Return the [X, Y] coordinate for the center point of the cell that contains the specified text.  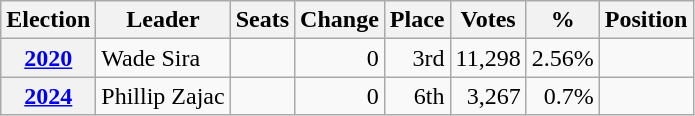
11,298 [488, 58]
6th [417, 96]
% [562, 20]
Leader [163, 20]
2024 [48, 96]
Phillip Zajac [163, 96]
3rd [417, 58]
2020 [48, 58]
Election [48, 20]
Votes [488, 20]
3,267 [488, 96]
Seats [262, 20]
0.7% [562, 96]
Wade Sira [163, 58]
Place [417, 20]
2.56% [562, 58]
Change [340, 20]
Position [646, 20]
